Extract the [x, y] coordinate from the center of the cell holding the provided text.  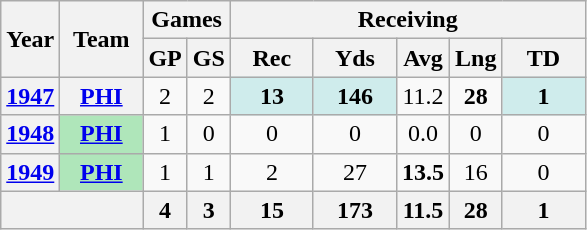
15 [272, 210]
Yds [354, 58]
GP [165, 58]
GS [208, 58]
3 [208, 210]
1949 [30, 172]
27 [354, 172]
11.5 [422, 210]
Avg [422, 58]
0.0 [422, 134]
173 [354, 210]
11.2 [422, 96]
4 [165, 210]
Games [186, 20]
1948 [30, 134]
146 [354, 96]
Lng [476, 58]
16 [476, 172]
13.5 [422, 172]
Team [102, 39]
Rec [272, 58]
Year [30, 39]
13 [272, 96]
1947 [30, 96]
TD [544, 58]
Receiving [408, 20]
